Identify which cell holds the provided text, then report its (X, Y) central coordinate. 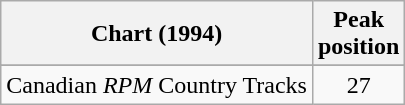
Chart (1994) (157, 34)
Peakposition (358, 34)
Canadian RPM Country Tracks (157, 85)
27 (358, 85)
